Scan for the cell matching the given text and deliver its [X, Y] coordinate at center. 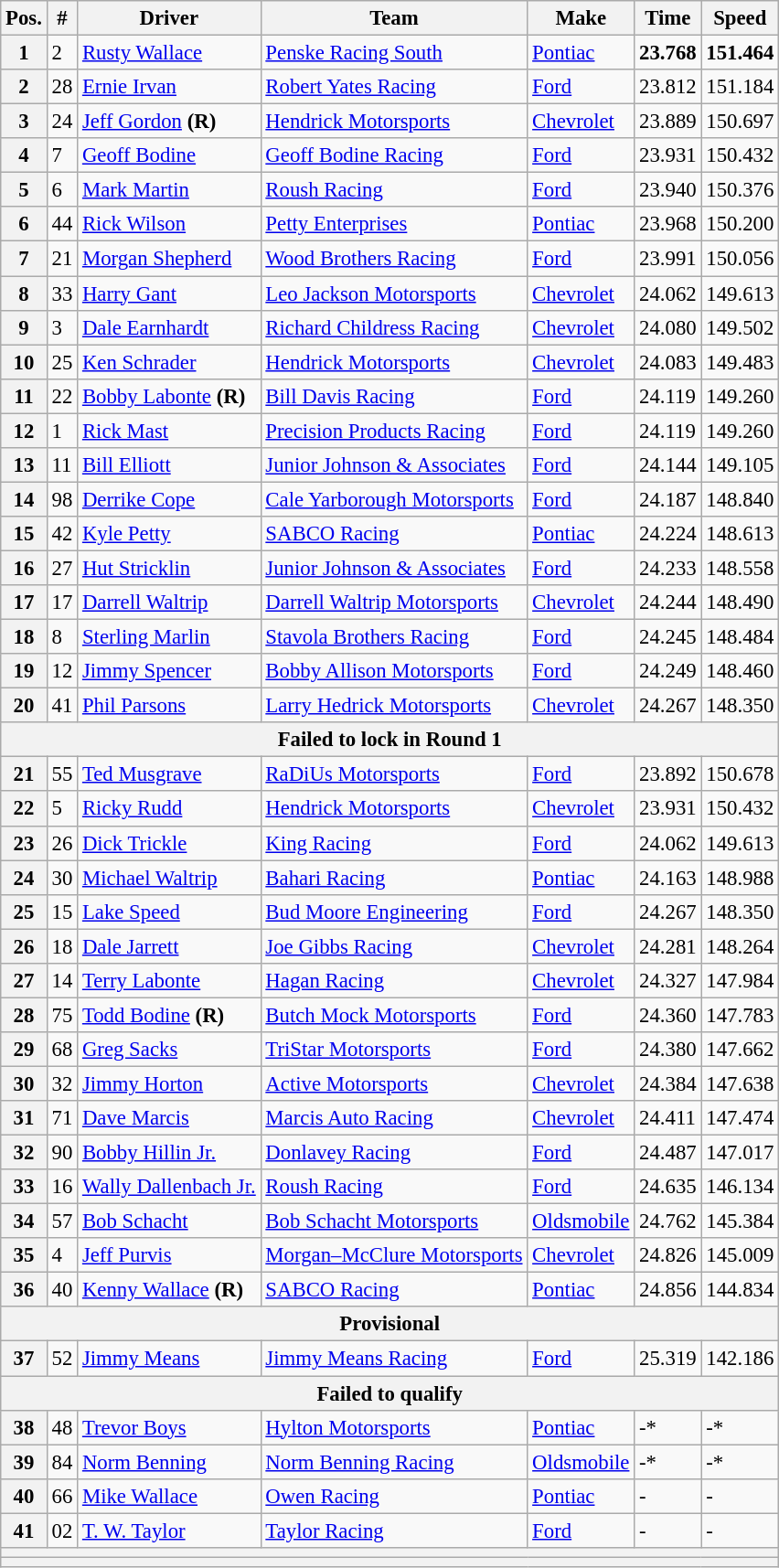
24.187 [667, 499]
Failed to lock in Round 1 [389, 740]
150.697 [741, 122]
Driver [169, 18]
24.249 [667, 671]
Hut Stricklin [169, 568]
Trevor Boys [169, 1427]
150.376 [741, 190]
Rusty Wallace [169, 53]
147.662 [741, 1050]
Jimmy Horton [169, 1083]
Butch Mock Motorsports [394, 1015]
Stavola Brothers Racing [394, 637]
24.163 [667, 878]
TriStar Motorsports [394, 1050]
Norm Benning Racing [394, 1462]
13 [24, 465]
24.360 [667, 1015]
# [62, 18]
24.487 [667, 1153]
Wally Dallenbach Jr. [169, 1187]
150.056 [741, 259]
Cale Yarborough Motorsports [394, 499]
23.768 [667, 53]
75 [62, 1015]
Bud Moore Engineering [394, 912]
Dick Trickle [169, 843]
Norm Benning [169, 1462]
Sterling Marlin [169, 637]
King Racing [394, 843]
Ted Musgrave [169, 774]
Harry Gant [169, 293]
Hagan Racing [394, 981]
84 [62, 1462]
147.783 [741, 1015]
142.186 [741, 1359]
24.411 [667, 1118]
Geoff Bodine [169, 155]
66 [62, 1496]
23.812 [667, 87]
24.384 [667, 1083]
24.826 [667, 1255]
02 [62, 1531]
RaDiUs Motorsports [394, 774]
146.134 [741, 1187]
149.502 [741, 327]
23.968 [667, 224]
68 [62, 1050]
Joe Gibbs Racing [394, 946]
144.834 [741, 1290]
55 [62, 774]
Jimmy Means [169, 1359]
Bobby Labonte (R) [169, 396]
29 [24, 1050]
Precision Products Racing [394, 431]
90 [62, 1153]
Taylor Racing [394, 1531]
148.558 [741, 568]
Jeff Purvis [169, 1255]
39 [24, 1462]
Darrell Waltrip Motorsports [394, 603]
Leo Jackson Motorsports [394, 293]
24.144 [667, 465]
23.991 [667, 259]
36 [24, 1290]
Dave Marcis [169, 1118]
Wood Brothers Racing [394, 259]
Mark Martin [169, 190]
Geoff Bodine Racing [394, 155]
145.009 [741, 1255]
Dale Earnhardt [169, 327]
145.384 [741, 1221]
Bobby Allison Motorsports [394, 671]
Team [394, 18]
71 [62, 1118]
24.762 [667, 1221]
147.017 [741, 1153]
9 [24, 327]
24.080 [667, 327]
Speed [741, 18]
Pos. [24, 18]
Kyle Petty [169, 534]
25.319 [667, 1359]
148.460 [741, 671]
37 [24, 1359]
148.264 [741, 946]
149.105 [741, 465]
148.840 [741, 499]
Mike Wallace [169, 1496]
147.474 [741, 1118]
Penske Racing South [394, 53]
148.484 [741, 637]
24.083 [667, 362]
148.988 [741, 878]
44 [62, 224]
Darrell Waltrip [169, 603]
24.245 [667, 637]
Rick Wilson [169, 224]
98 [62, 499]
23.889 [667, 122]
Jimmy Spencer [169, 671]
Bobby Hillin Jr. [169, 1153]
Donlavey Racing [394, 1153]
31 [24, 1118]
Time [667, 18]
Richard Childress Racing [394, 327]
150.678 [741, 774]
Make [582, 18]
Robert Yates Racing [394, 87]
Active Motorsports [394, 1083]
42 [62, 534]
Failed to qualify [389, 1393]
Hylton Motorsports [394, 1427]
Ken Schrader [169, 362]
Ricky Rudd [169, 809]
24.380 [667, 1050]
Petty Enterprises [394, 224]
Provisional [389, 1325]
Marcis Auto Racing [394, 1118]
Rick Mast [169, 431]
24.233 [667, 568]
151.464 [741, 53]
Owen Racing [394, 1496]
Bob Schacht [169, 1221]
Lake Speed [169, 912]
24.327 [667, 981]
Todd Bodine (R) [169, 1015]
Morgan Shepherd [169, 259]
52 [62, 1359]
Michael Waltrip [169, 878]
Derrike Cope [169, 499]
10 [24, 362]
38 [24, 1427]
48 [62, 1427]
147.984 [741, 981]
Jeff Gordon (R) [169, 122]
Bill Davis Racing [394, 396]
Terry Labonte [169, 981]
147.638 [741, 1083]
Jimmy Means Racing [394, 1359]
Morgan–McClure Motorsports [394, 1255]
35 [24, 1255]
19 [24, 671]
23 [24, 843]
Bob Schacht Motorsports [394, 1221]
Bahari Racing [394, 878]
Greg Sacks [169, 1050]
23.940 [667, 190]
150.200 [741, 224]
24.244 [667, 603]
24.856 [667, 1290]
Dale Jarrett [169, 946]
Kenny Wallace (R) [169, 1290]
23.892 [667, 774]
T. W. Taylor [169, 1531]
149.483 [741, 362]
24.281 [667, 946]
24.224 [667, 534]
Larry Hedrick Motorsports [394, 706]
24.635 [667, 1187]
148.613 [741, 534]
151.184 [741, 87]
34 [24, 1221]
57 [62, 1221]
148.490 [741, 603]
20 [24, 706]
Phil Parsons [169, 706]
Ernie Irvan [169, 87]
Bill Elliott [169, 465]
